Capture the cell that displays the provided text and extract its [x, y] central coordinate. 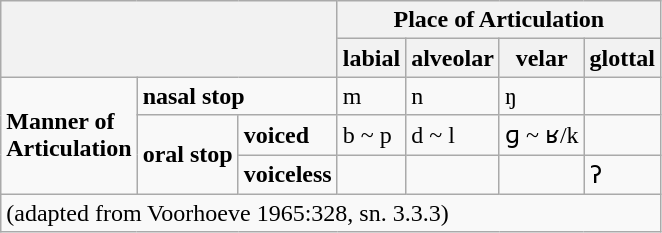
ɡ ~ ʁ/k [542, 135]
Manner ofArticulation [69, 136]
nasal stop [237, 96]
b ~ p [371, 135]
velar [542, 58]
m [371, 96]
labial [371, 58]
ŋ [542, 96]
voiceless [288, 174]
ʔ [622, 174]
n [453, 96]
glottal [622, 58]
alveolar [453, 58]
voiced [288, 135]
(adapted from Voorhoeve 1965:328, sn. 3.3.3) [331, 213]
Place of Articulation [498, 20]
d ~ l [453, 135]
oral stop [188, 154]
